Search for the cell housing the specified text and yield its (X, Y) center coordinate. 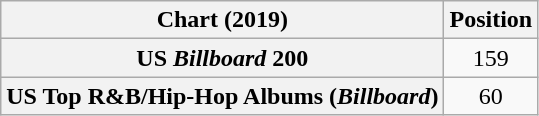
Position (491, 20)
159 (491, 58)
60 (491, 96)
Chart (2019) (222, 20)
US Top R&B/Hip-Hop Albums (Billboard) (222, 96)
US Billboard 200 (222, 58)
